From the cell containing the given text, extract its center point as [x, y] coordinate. 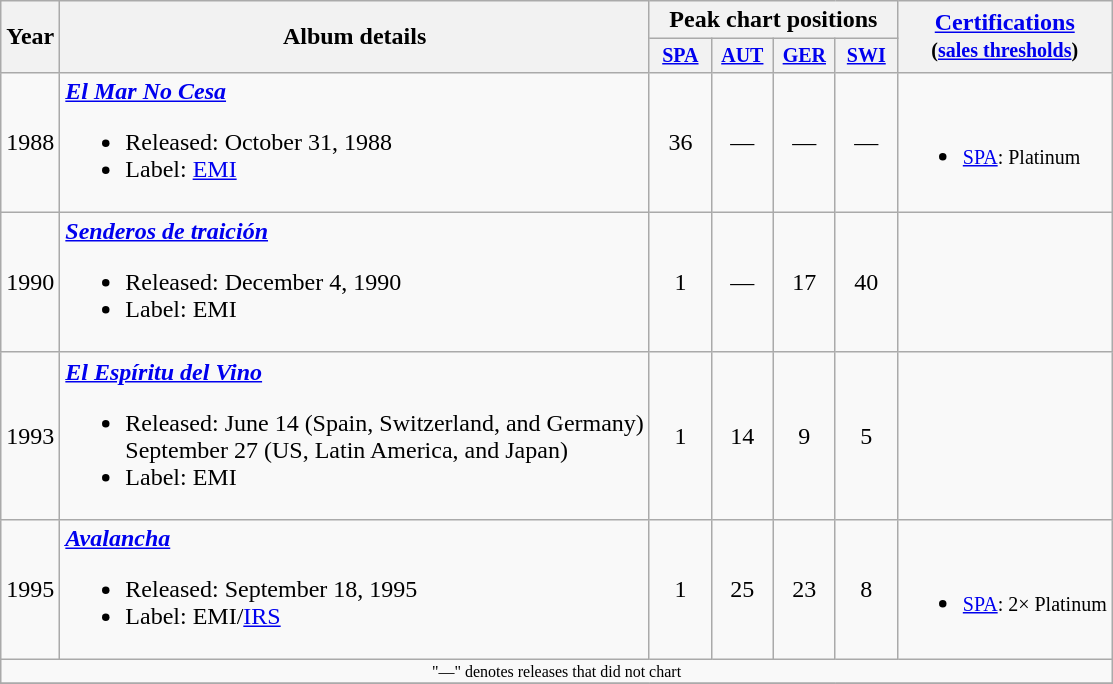
AUT [742, 56]
40 [866, 282]
Album details [355, 37]
SPA [680, 56]
9 [804, 436]
5 [866, 436]
17 [804, 282]
El Espíritu del VinoReleased: June 14 (Spain, Switzerland, and Germany)September 27 (US, Latin America, and Japan)Label: EMI [355, 436]
1993 [30, 436]
36 [680, 142]
Peak chart positions [773, 20]
GER [804, 56]
Senderos de traiciónReleased: December 4, 1990Label: EMI [355, 282]
Certifications(sales thresholds) [1004, 37]
AvalanchaReleased: September 18, 1995Label: EMI/IRS [355, 589]
1990 [30, 282]
1995 [30, 589]
El Mar No CesaReleased: October 31, 1988Label: EMI [355, 142]
1988 [30, 142]
"—" denotes releases that did not chart [556, 672]
23 [804, 589]
SPA: 2× Platinum [1004, 589]
SPA: Platinum [1004, 142]
25 [742, 589]
SWI [866, 56]
14 [742, 436]
8 [866, 589]
Year [30, 37]
